Return (X, Y) of the center of cell containing provided text 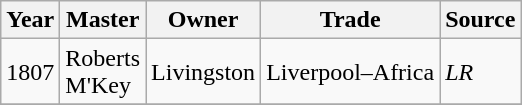
Livingston (204, 72)
Source (480, 20)
LR (480, 72)
Year (30, 20)
Owner (204, 20)
Trade (350, 20)
Liverpool–Africa (350, 72)
RobertsM'Key (103, 72)
Master (103, 20)
1807 (30, 72)
